Detect which cell encompasses the target text, then output its [X, Y] center coordinate. 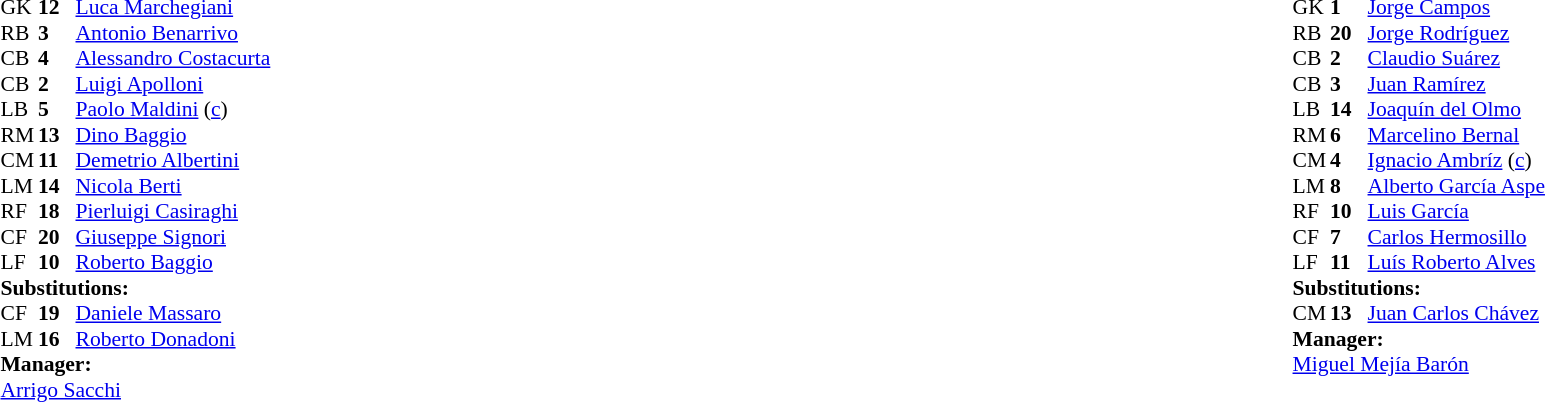
Dino Baggio [174, 135]
19 [57, 313]
Miguel Mejía Barón [1419, 365]
Juan Carlos Chávez [1456, 313]
Paolo Maldini (c) [174, 109]
Alberto García Aspe [1456, 186]
8 [1349, 186]
18 [57, 211]
Joaquín del Olmo [1456, 109]
Alessandro Costacurta [174, 59]
5 [57, 109]
7 [1349, 237]
Marcelino Bernal [1456, 135]
Luís Roberto Alves [1456, 263]
Jorge Rodríguez [1456, 33]
Carlos Hermosillo [1456, 237]
Roberto Donadoni [174, 339]
Juan Ramírez [1456, 84]
Demetrio Albertini [174, 161]
16 [57, 339]
Luigi Apolloni [174, 84]
Ignacio Ambríz (c) [1456, 161]
Roberto Baggio [174, 263]
Antonio Benarrivo [174, 33]
6 [1349, 135]
Daniele Massaro [174, 313]
Giuseppe Signori [174, 237]
Nicola Berti [174, 186]
Pierluigi Casiraghi [174, 211]
Luis García [1456, 211]
Claudio Suárez [1456, 59]
